Detect which cell encompasses the target text, then output its (X, Y) center coordinate. 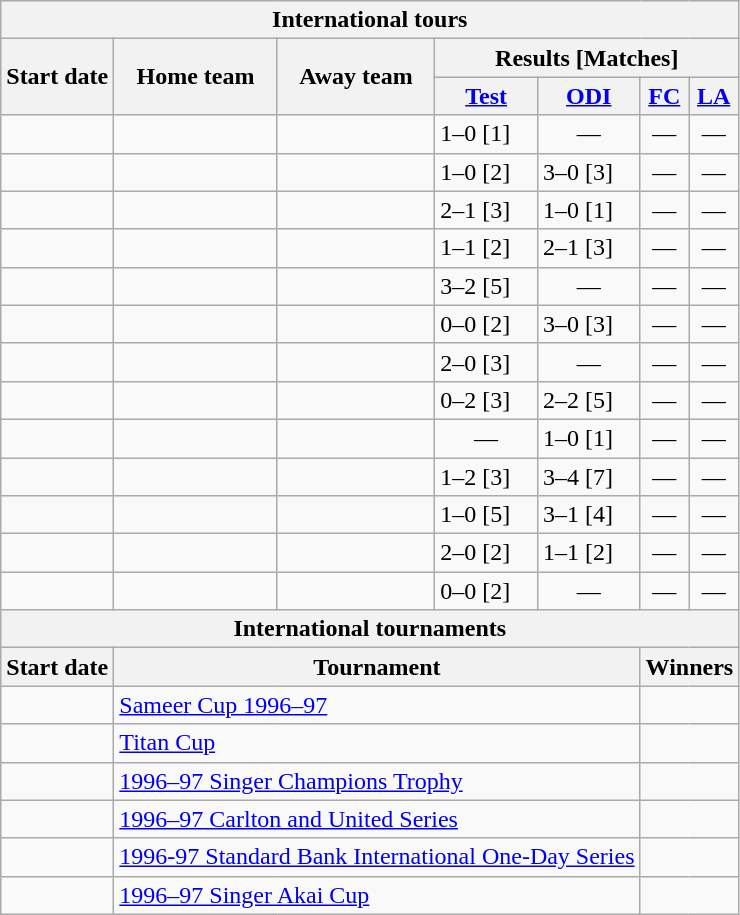
1996–97 Carlton and United Series (377, 819)
1–0 [5] (486, 515)
1996–97 Singer Champions Trophy (377, 781)
3–1 [4] (588, 515)
1–0 [2] (486, 172)
3–4 [7] (588, 477)
Results [Matches] (587, 58)
1996–97 Singer Akai Cup (377, 895)
Titan Cup (377, 743)
International tours (370, 20)
ODI (588, 96)
3–2 [5] (486, 286)
Test (486, 96)
2–2 [5] (588, 400)
LA (714, 96)
2–0 [2] (486, 553)
Home team (196, 77)
0–2 [3] (486, 400)
International tournaments (370, 629)
2–0 [3] (486, 362)
Winners (690, 667)
Away team (356, 77)
Tournament (377, 667)
1996-97 Standard Bank International One-Day Series (377, 857)
FC (664, 96)
1–2 [3] (486, 477)
Sameer Cup 1996–97 (377, 705)
